Capture the cell that displays the provided text and extract its [X, Y] central coordinate. 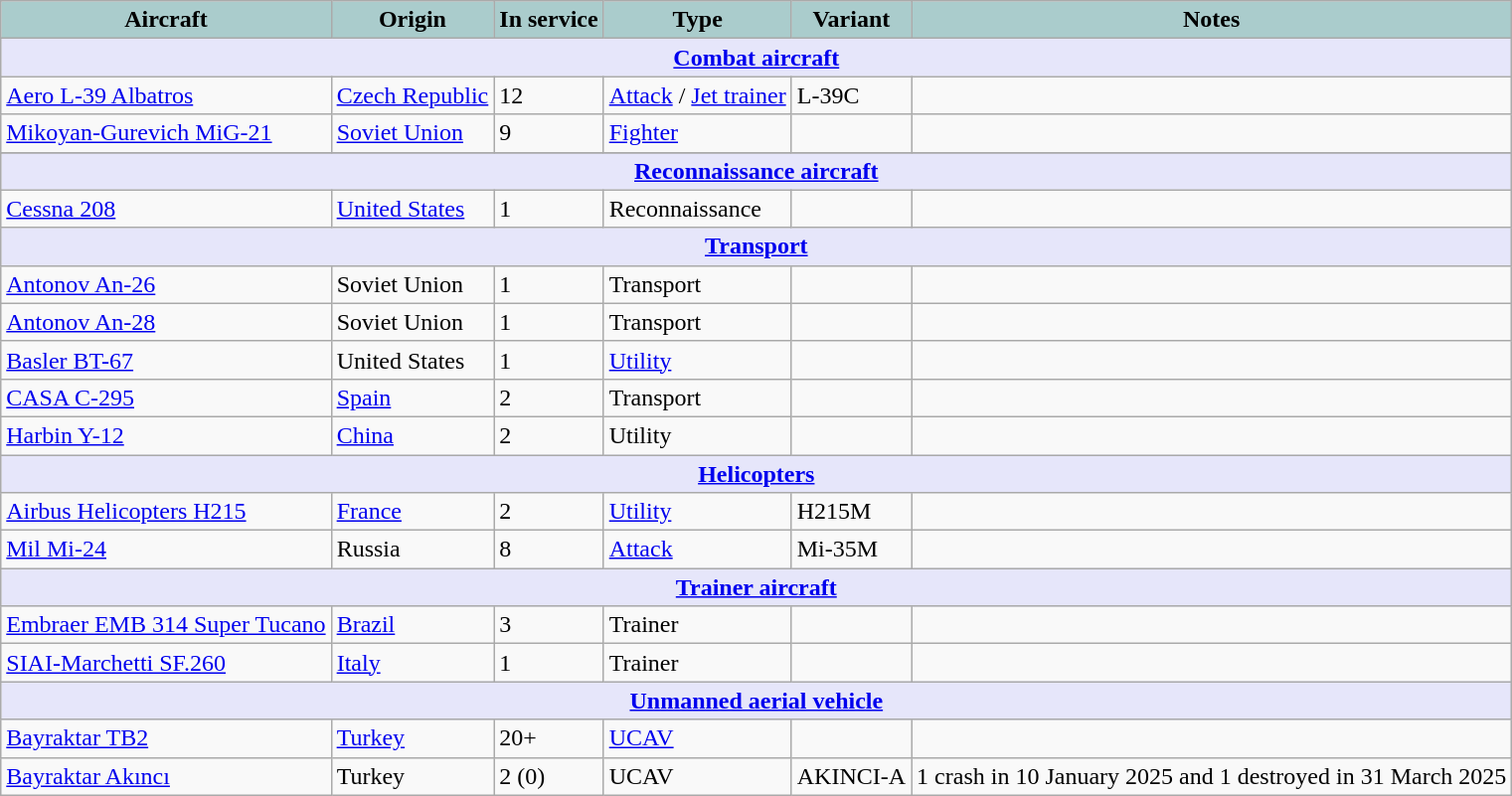
Variant [851, 20]
H215M [851, 512]
Mil Mi-24 [166, 550]
Airbus Helicopters H215 [166, 512]
Mi-35M [851, 550]
SIAI-Marchetti SF.260 [166, 663]
Type [698, 20]
1 crash in 10 January 2025 and 1 destroyed in 31 March 2025 [1212, 776]
Brazil [413, 625]
AKINCI-A [851, 776]
Aircraft [166, 20]
Italy [413, 663]
3 [549, 625]
Harbin Y-12 [166, 435]
Antonov An-26 [166, 284]
9 [549, 133]
Russia [413, 550]
Notes [1212, 20]
CASA C-295 [166, 398]
China [413, 435]
Antonov An-28 [166, 322]
2 (0) [549, 776]
20+ [549, 738]
Attack [698, 550]
Fighter [698, 133]
8 [549, 550]
Basler BT-67 [166, 360]
Reconnaissance aircraft [756, 171]
Helicopters [756, 474]
Cessna 208 [166, 209]
12 [549, 95]
Unmanned aerial vehicle [756, 701]
France [413, 512]
Bayraktar TB2 [166, 738]
Attack / Jet trainer [698, 95]
Mikoyan-Gurevich MiG-21 [166, 133]
Reconnaissance [698, 209]
Aero L-39 Albatros [166, 95]
Czech Republic [413, 95]
Bayraktar Akıncı [166, 776]
L-39C [851, 95]
Trainer aircraft [756, 587]
In service [549, 20]
Combat aircraft [756, 58]
Spain [413, 398]
Embraer EMB 314 Super Tucano [166, 625]
Origin [413, 20]
